Determine the [X, Y] coordinate at the center of the cell enclosing the given text.  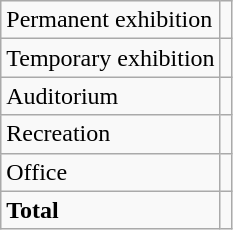
Temporary exhibition [110, 58]
Office [110, 172]
Recreation [110, 134]
Permanent exhibition [110, 20]
Total [110, 210]
Auditorium [110, 96]
